Capture the cell that displays the provided text and extract its (X, Y) central coordinate. 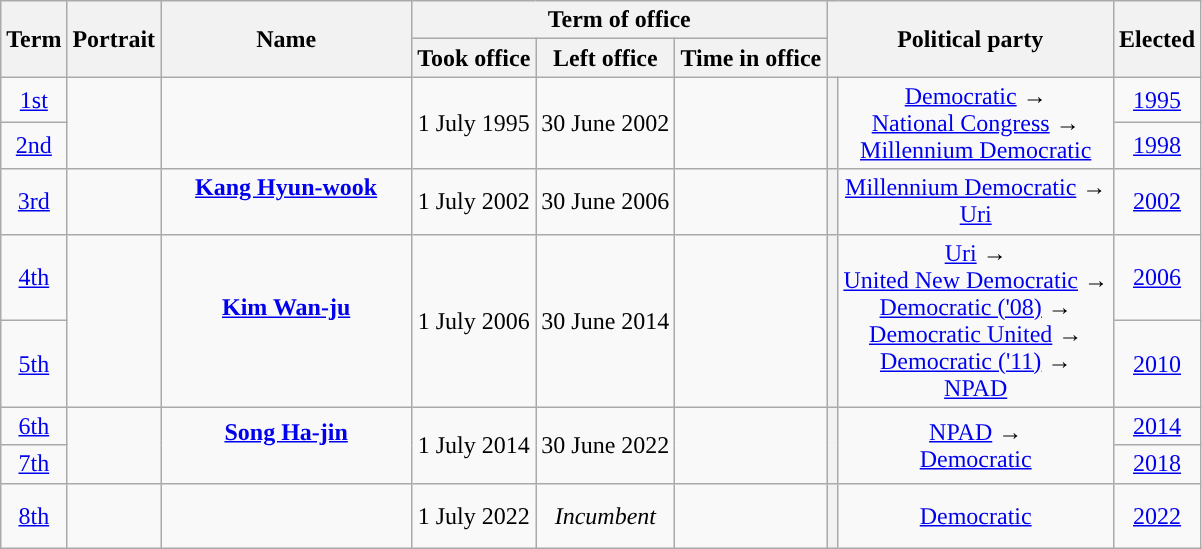
2014 (1158, 426)
1995 (1158, 100)
Took office (474, 58)
1 July 2014 (474, 445)
Term of office (620, 20)
1st (34, 100)
Uri →United New Democratic →Democratic ('08) →Democratic United →Democratic ('11) →NPAD (976, 320)
2006 (1158, 278)
1998 (1158, 146)
2002 (1158, 202)
Term (34, 39)
30 June 2002 (606, 123)
Elected (1158, 39)
Millennium Democratic →Uri (976, 202)
2022 (1158, 516)
30 June 2014 (606, 320)
1 July 2002 (474, 202)
30 June 2022 (606, 445)
Kim Wan-ju (286, 320)
1 July 2006 (474, 320)
Left office (606, 58)
30 June 2006 (606, 202)
2010 (1158, 364)
8th (34, 516)
1 July 2022 (474, 516)
6th (34, 426)
Kang Hyun-wook (286, 202)
2018 (1158, 464)
Political party (970, 39)
Name (286, 39)
Incumbent (606, 516)
4th (34, 278)
3rd (34, 202)
5th (34, 364)
Song Ha-jin (286, 445)
Democratic →National Congress →Millennium Democratic (976, 123)
Democratic (976, 516)
Portrait (114, 39)
2nd (34, 146)
Time in office (751, 58)
NPAD →Democratic (976, 445)
7th (34, 464)
1 July 1995 (474, 123)
